Return (X, Y) of the center of cell containing provided text 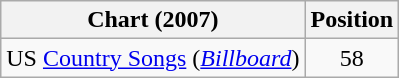
58 (352, 58)
Position (352, 20)
Chart (2007) (153, 20)
US Country Songs (Billboard) (153, 58)
